Return the (X, Y) coordinate for the center point of the cell that contains the specified text.  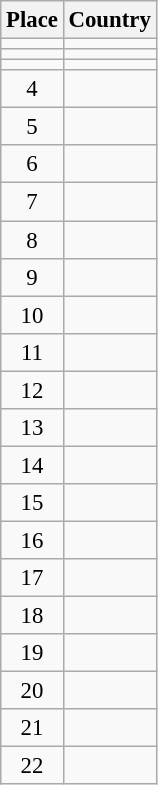
12 (32, 390)
15 (32, 503)
7 (32, 202)
21 (32, 728)
Place (32, 20)
20 (32, 691)
13 (32, 428)
18 (32, 616)
9 (32, 277)
10 (32, 315)
11 (32, 352)
17 (32, 578)
5 (32, 127)
8 (32, 240)
4 (32, 89)
14 (32, 465)
Country (110, 20)
6 (32, 165)
19 (32, 653)
22 (32, 766)
16 (32, 540)
